Capture the cell that displays the provided text and extract its (X, Y) central coordinate. 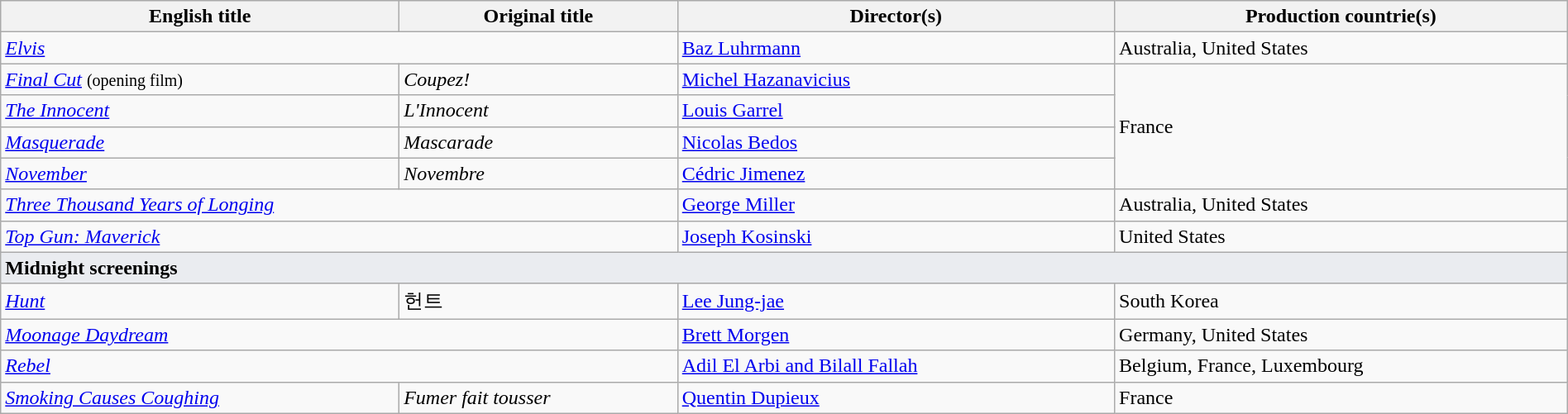
Brett Morgen (896, 335)
Rebel (339, 366)
Smoking Causes Coughing (200, 397)
Top Gun: Maverick (339, 236)
United States (1341, 236)
헌트 (539, 301)
Louis Garrel (896, 111)
Hunt (200, 301)
Three Thousand Years of Longing (339, 205)
Novembre (539, 174)
The Innocent (200, 111)
South Korea (1341, 301)
Production countrie(s) (1341, 17)
Belgium, France, Luxembourg (1341, 366)
Cédric Jimenez (896, 174)
Elvis (339, 48)
Fumer fait tousser (539, 397)
Director(s) (896, 17)
Midnight screenings (784, 268)
Quentin Dupieux (896, 397)
Germany, United States (1341, 335)
November (200, 174)
Michel Hazanavicius (896, 79)
L'Innocent (539, 111)
Joseph Kosinski (896, 236)
Coupez! (539, 79)
Nicolas Bedos (896, 142)
English title (200, 17)
Final Cut (opening film) (200, 79)
George Miller (896, 205)
Lee Jung-jae (896, 301)
Baz Luhrmann (896, 48)
Adil El Arbi and Bilall Fallah (896, 366)
Mascarade (539, 142)
Original title (539, 17)
Masquerade (200, 142)
Moonage Daydream (339, 335)
